Pinpoint the cell where the given text exists, returning its [X, Y] midpoint coordinate. 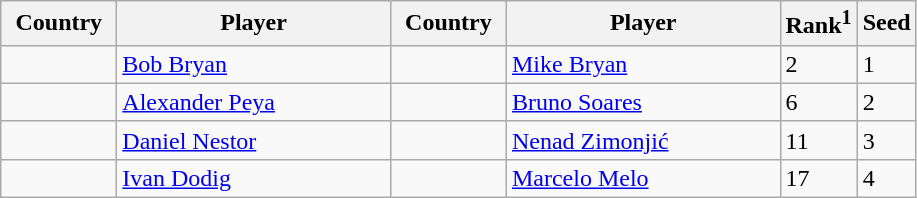
Nenad Zimonjić [643, 140]
Alexander Peya [254, 102]
17 [818, 178]
Mike Bryan [643, 64]
4 [886, 178]
6 [818, 102]
Bruno Soares [643, 102]
Bob Bryan [254, 64]
Marcelo Melo [643, 178]
11 [818, 140]
Rank1 [818, 24]
Seed [886, 24]
1 [886, 64]
Daniel Nestor [254, 140]
Ivan Dodig [254, 178]
3 [886, 140]
